Search for the cell housing the specified text and yield its [x, y] center coordinate. 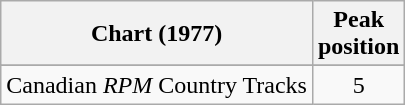
Chart (1977) [157, 34]
Peakposition [358, 34]
Canadian RPM Country Tracks [157, 85]
5 [358, 85]
